Return the [X, Y] coordinate for the center point of the cell that contains the specified text.  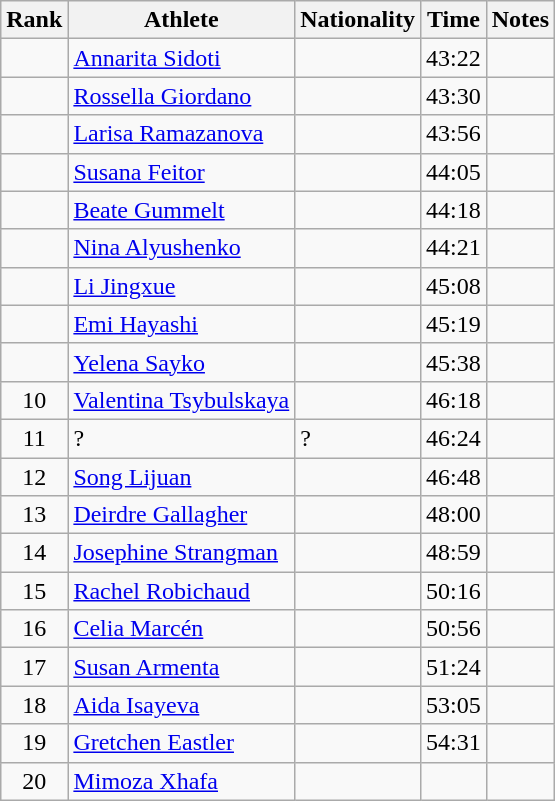
Li Jingxue [182, 286]
Time [453, 20]
Josephine Strangman [182, 553]
48:00 [453, 515]
Larisa Ramazanova [182, 134]
10 [34, 400]
45:38 [453, 362]
50:56 [453, 629]
51:24 [453, 667]
Yelena Sayko [182, 362]
Annarita Sidoti [182, 58]
Valentina Tsybulskaya [182, 400]
19 [34, 743]
46:18 [453, 400]
Nina Alyushenko [182, 248]
15 [34, 591]
Beate Gummelt [182, 210]
45:08 [453, 286]
12 [34, 477]
Notes [520, 20]
11 [34, 438]
Rank [34, 20]
17 [34, 667]
Nationality [358, 20]
50:16 [453, 591]
45:19 [453, 324]
14 [34, 553]
54:31 [453, 743]
Athlete [182, 20]
16 [34, 629]
Rachel Robichaud [182, 591]
18 [34, 705]
53:05 [453, 705]
20 [34, 781]
Aida Isayeva [182, 705]
43:22 [453, 58]
Gretchen Eastler [182, 743]
Song Lijuan [182, 477]
Susan Armenta [182, 667]
44:05 [453, 172]
Rossella Giordano [182, 96]
13 [34, 515]
46:48 [453, 477]
43:56 [453, 134]
Celia Marcén [182, 629]
46:24 [453, 438]
44:18 [453, 210]
43:30 [453, 96]
Susana Feitor [182, 172]
Mimoza Xhafa [182, 781]
48:59 [453, 553]
Deirdre Gallagher [182, 515]
Emi Hayashi [182, 324]
44:21 [453, 248]
